Search for the cell housing the specified text and yield its [x, y] center coordinate. 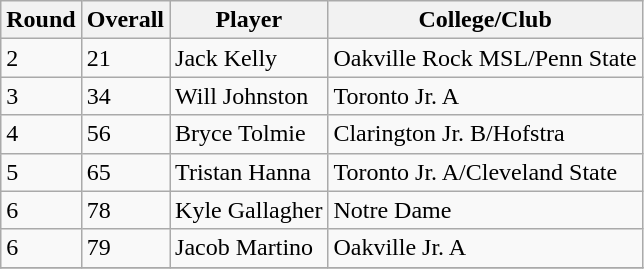
34 [125, 96]
Jack Kelly [249, 58]
Clarington Jr. B/Hofstra [485, 134]
Oakville Jr. A [485, 248]
21 [125, 58]
Kyle Gallagher [249, 210]
3 [41, 96]
Will Johnston [249, 96]
79 [125, 248]
College/Club [485, 20]
Bryce Tolmie [249, 134]
Overall [125, 20]
4 [41, 134]
5 [41, 172]
Notre Dame [485, 210]
56 [125, 134]
65 [125, 172]
Jacob Martino [249, 248]
2 [41, 58]
Oakville Rock MSL/Penn State [485, 58]
Player [249, 20]
Toronto Jr. A [485, 96]
Toronto Jr. A/Cleveland State [485, 172]
Round [41, 20]
Tristan Hanna [249, 172]
78 [125, 210]
